Return the (x, y) coordinate for the center point of the cell that contains the specified text.  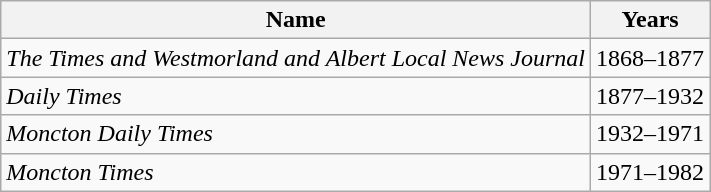
1971–1982 (650, 172)
1877–1932 (650, 96)
1932–1971 (650, 134)
Years (650, 20)
The Times and Westmorland and Albert Local News Journal (296, 58)
Moncton Daily Times (296, 134)
1868–1877 (650, 58)
Name (296, 20)
Moncton Times (296, 172)
Daily Times (296, 96)
